Provide the (x, y) coordinate of the cell's center where the given text is located.  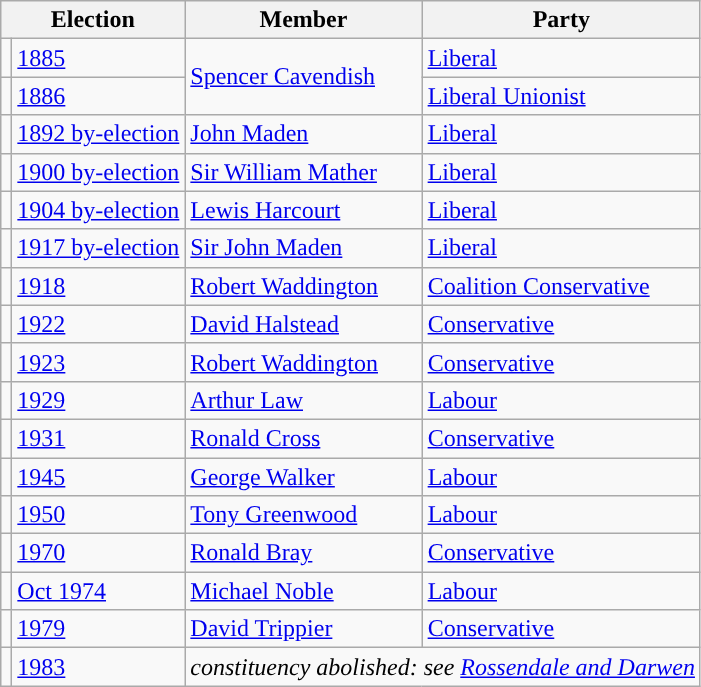
1892 by-election (98, 134)
Coalition Conservative (561, 286)
Sir William Mather (304, 172)
Michael Noble (304, 591)
Sir John Maden (304, 248)
Oct 1974 (98, 591)
1917 by-election (98, 248)
George Walker (304, 477)
Member (304, 20)
constituency abolished: see Rossendale and Darwen (443, 667)
Arthur Law (304, 400)
1931 (98, 438)
1918 (98, 286)
Liberal Unionist (561, 96)
Election (93, 20)
1904 by-election (98, 210)
1922 (98, 324)
1923 (98, 362)
Tony Greenwood (304, 515)
1900 by-election (98, 172)
1979 (98, 629)
1886 (98, 96)
Spencer Cavendish (304, 77)
1885 (98, 58)
Party (561, 20)
Lewis Harcourt (304, 210)
1929 (98, 400)
1950 (98, 515)
1983 (98, 667)
Ronald Bray (304, 553)
John Maden (304, 134)
David Halstead (304, 324)
1945 (98, 477)
Ronald Cross (304, 438)
David Trippier (304, 629)
1970 (98, 553)
